Output the [x, y] coordinate of the center of the cell containing the given text.  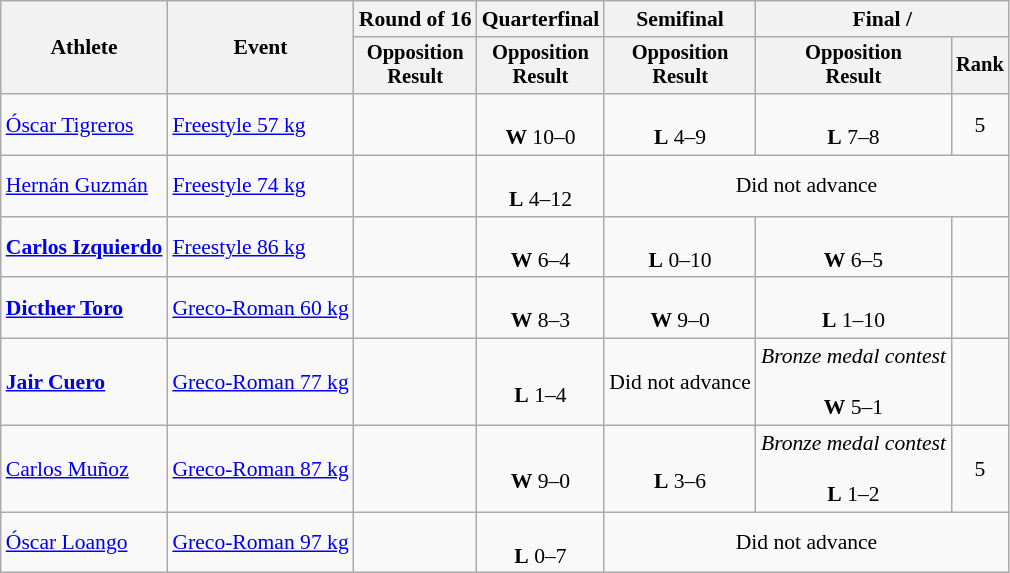
L 0–10 [680, 248]
L 4–9 [680, 124]
L 1–4 [541, 382]
Round of 16 [416, 19]
L 1–10 [854, 308]
W 10–0 [541, 124]
Bronze medal contestW 5–1 [854, 382]
W 6–4 [541, 248]
L 4–12 [541, 186]
Event [260, 48]
L 3–6 [680, 470]
Freestyle 74 kg [260, 186]
Final / [882, 19]
Greco-Roman 77 kg [260, 382]
Óscar Tigreros [84, 124]
Greco-Roman 97 kg [260, 542]
Rank [980, 66]
Carlos Muñoz [84, 470]
Greco-Roman 60 kg [260, 308]
Semifinal [680, 19]
Freestyle 57 kg [260, 124]
Greco-Roman 87 kg [260, 470]
Athlete [84, 48]
Hernán Guzmán [84, 186]
Carlos Izquierdo [84, 248]
W 8–3 [541, 308]
Óscar Loango [84, 542]
Quarterfinal [541, 19]
L 0–7 [541, 542]
Dicther Toro [84, 308]
Jair Cuero [84, 382]
Freestyle 86 kg [260, 248]
L 7–8 [854, 124]
W 6–5 [854, 248]
Bronze medal contestL 1–2 [854, 470]
